Locate the cell with the specified text and output its [x, y] center coordinate. 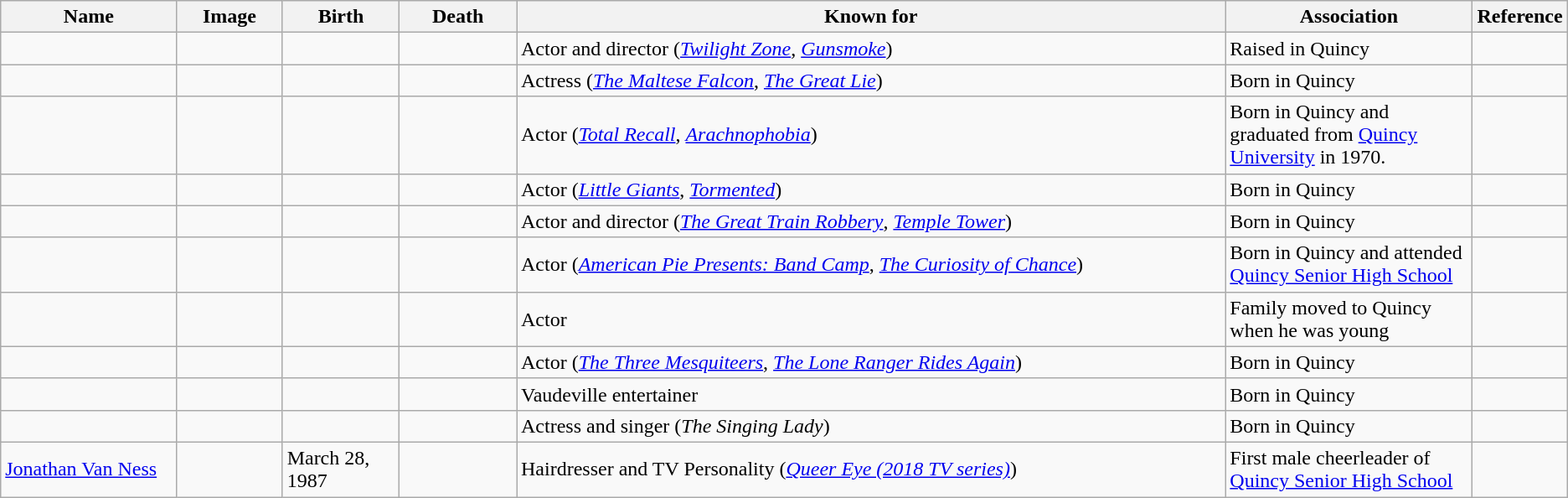
Actor (American Pie Presents: Band Camp, The Curiosity of Chance) [870, 265]
Actor and director (Twilight Zone, Gunsmoke) [870, 49]
Actress and singer (The Singing Lady) [870, 426]
Jonathan Van Ness [89, 469]
Actor (Little Giants, Tormented) [870, 189]
Reference [1519, 17]
Birth [341, 17]
Actor (The Three Mesquiteers, The Lone Ranger Rides Again) [870, 362]
Raised in Quincy [1349, 49]
Hairdresser and TV Personality (Queer Eye (2018 TV series)) [870, 469]
March 28, 1987 [341, 469]
Born in Quincy and attended Quincy Senior High School [1349, 265]
Vaudeville entertainer [870, 394]
Actress (The Maltese Falcon, The Great Lie) [870, 80]
Name [89, 17]
First male cheerleader of Quincy Senior High School [1349, 469]
Known for [870, 17]
Image [230, 17]
Born in Quincy and graduated from Quincy University in 1970. [1349, 135]
Actor (Total Recall, Arachnophobia) [870, 135]
Death [458, 17]
Actor and director (The Great Train Robbery, Temple Tower) [870, 221]
Family moved to Quincy when he was young [1349, 319]
Actor [870, 319]
Association [1349, 17]
